Pinpoint the cell where the given text exists, returning its (x, y) midpoint coordinate. 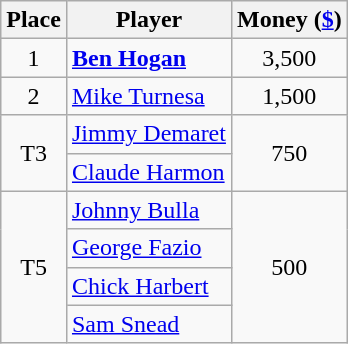
Ben Hogan (148, 58)
Sam Snead (148, 324)
1 (34, 58)
500 (289, 267)
Johnny Bulla (148, 210)
Money ($) (289, 20)
George Fazio (148, 248)
T3 (34, 153)
Player (148, 20)
750 (289, 153)
Chick Harbert (148, 286)
Jimmy Demaret (148, 134)
2 (34, 96)
3,500 (289, 58)
1,500 (289, 96)
Mike Turnesa (148, 96)
Place (34, 20)
Claude Harmon (148, 172)
T5 (34, 267)
